Extract the (x, y) coordinate from the center of the cell holding the provided text.  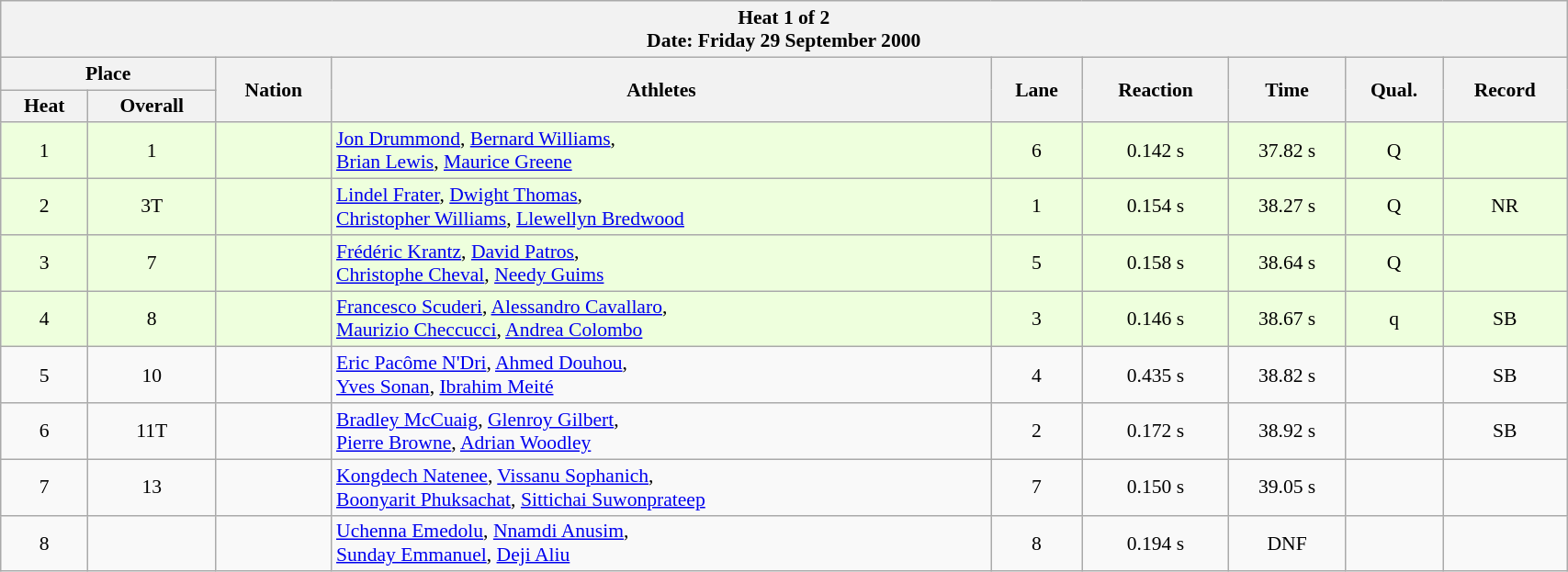
Uchenna Emedolu, Nnamdi Anusim, Sunday Emmanuel, Deji Aliu (661, 544)
37.82 s (1287, 151)
Place (108, 73)
38.27 s (1287, 207)
Nation (274, 90)
Lane (1036, 90)
Record (1505, 90)
Heat (44, 107)
38.64 s (1287, 263)
Heat 1 of 2 Date: Friday 29 September 2000 (784, 29)
10 (152, 375)
Bradley McCuaig, Glenroy Gilbert, Pierre Browne, Adrian Woodley (661, 432)
11T (152, 432)
0.150 s (1156, 487)
13 (152, 487)
Qual. (1394, 90)
0.194 s (1156, 544)
3T (152, 207)
Eric Pacôme N'Dri, Ahmed Douhou, Yves Sonan, Ibrahim Meité (661, 375)
39.05 s (1287, 487)
Frédéric Krantz, David Patros, Christophe Cheval, Needy Guims (661, 263)
38.67 s (1287, 320)
Time (1287, 90)
0.158 s (1156, 263)
38.92 s (1287, 432)
q (1394, 320)
38.82 s (1287, 375)
Athletes (661, 90)
0.172 s (1156, 432)
0.142 s (1156, 151)
Overall (152, 107)
DNF (1287, 544)
Kongdech Natenee, Vissanu Sophanich, Boonyarit Phuksachat, Sittichai Suwonprateep (661, 487)
0.146 s (1156, 320)
Francesco Scuderi, Alessandro Cavallaro, Maurizio Checcucci, Andrea Colombo (661, 320)
NR (1505, 207)
0.154 s (1156, 207)
Lindel Frater, Dwight Thomas, Christopher Williams, Llewellyn Bredwood (661, 207)
Reaction (1156, 90)
0.435 s (1156, 375)
Jon Drummond, Bernard Williams, Brian Lewis, Maurice Greene (661, 151)
